Detect which cell encompasses the target text, then output its [x, y] center coordinate. 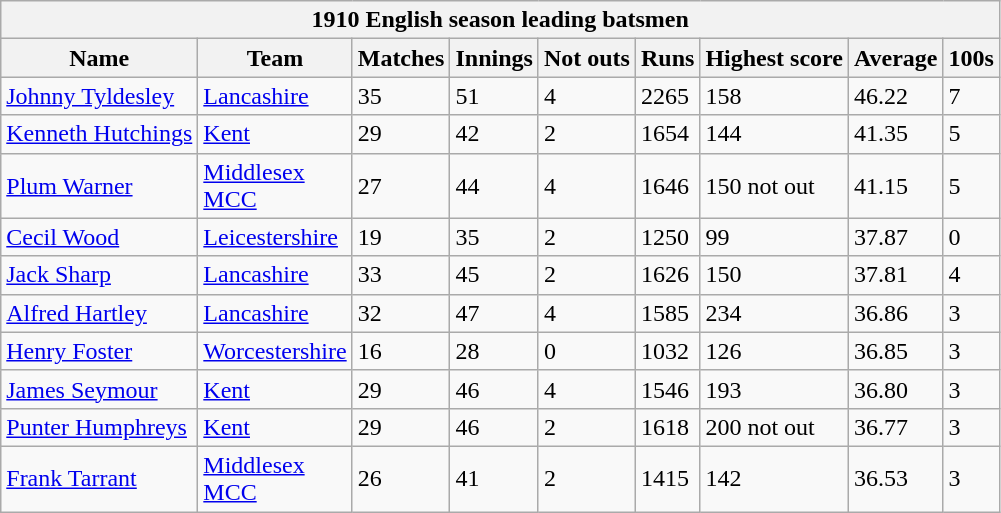
7 [971, 96]
1546 [667, 389]
36.77 [896, 427]
Alfred Hartley [100, 313]
36.53 [896, 478]
47 [494, 313]
1618 [667, 427]
150 not out [774, 186]
Matches [401, 58]
Plum Warner [100, 186]
37.81 [896, 275]
Highest score [774, 58]
Cecil Wood [100, 237]
James Seymour [100, 389]
99 [774, 237]
Name [100, 58]
200 not out [774, 427]
Worcestershire [275, 351]
193 [774, 389]
36.86 [896, 313]
45 [494, 275]
33 [401, 275]
36.80 [896, 389]
41.15 [896, 186]
41 [494, 478]
Average [896, 58]
Not outs [586, 58]
Kenneth Hutchings [100, 134]
100s [971, 58]
44 [494, 186]
Frank Tarrant [100, 478]
1626 [667, 275]
16 [401, 351]
1032 [667, 351]
1415 [667, 478]
1585 [667, 313]
150 [774, 275]
32 [401, 313]
Jack Sharp [100, 275]
28 [494, 351]
234 [774, 313]
1646 [667, 186]
41.35 [896, 134]
1250 [667, 237]
Johnny Tyldesley [100, 96]
142 [774, 478]
Henry Foster [100, 351]
36.85 [896, 351]
51 [494, 96]
158 [774, 96]
27 [401, 186]
Runs [667, 58]
Team [275, 58]
46.22 [896, 96]
144 [774, 134]
37.87 [896, 237]
2265 [667, 96]
126 [774, 351]
19 [401, 237]
26 [401, 478]
42 [494, 134]
Punter Humphreys [100, 427]
Leicestershire [275, 237]
Innings [494, 58]
1910 English season leading batsmen [500, 20]
1654 [667, 134]
